Determine the (x, y) coordinate at the center of the cell enclosing the given text.  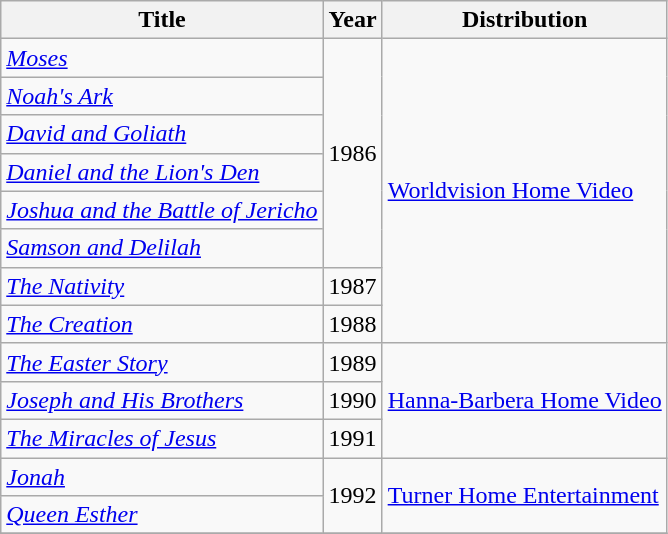
Joshua and the Battle of Jericho (162, 210)
Samson and Delilah (162, 248)
The Creation (162, 324)
Noah's Ark (162, 96)
Moses (162, 58)
The Nativity (162, 286)
David and Goliath (162, 134)
Joseph and His Brothers (162, 400)
1990 (352, 400)
Title (162, 20)
Worldvision Home Video (524, 191)
1992 (352, 496)
Daniel and the Lion's Den (162, 172)
Queen Esther (162, 515)
Hanna-Barbera Home Video (524, 400)
Year (352, 20)
1989 (352, 362)
1986 (352, 153)
1988 (352, 324)
The Miracles of Jesus (162, 438)
Distribution (524, 20)
Jonah (162, 477)
Turner Home Entertainment (524, 496)
The Easter Story (162, 362)
1987 (352, 286)
1991 (352, 438)
